Pinpoint the cell where the given text exists, returning its (x, y) midpoint coordinate. 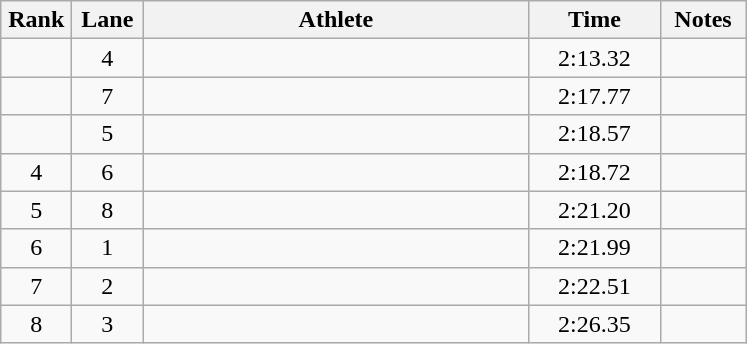
Athlete (336, 20)
2:26.35 (594, 324)
Rank (36, 20)
2 (108, 286)
Time (594, 20)
1 (108, 248)
2:18.72 (594, 172)
2:21.99 (594, 248)
2:13.32 (594, 58)
2:22.51 (594, 286)
2:17.77 (594, 96)
Lane (108, 20)
Notes (703, 20)
2:21.20 (594, 210)
2:18.57 (594, 134)
3 (108, 324)
